From the cell containing the given text, extract its center point as (X, Y) coordinate. 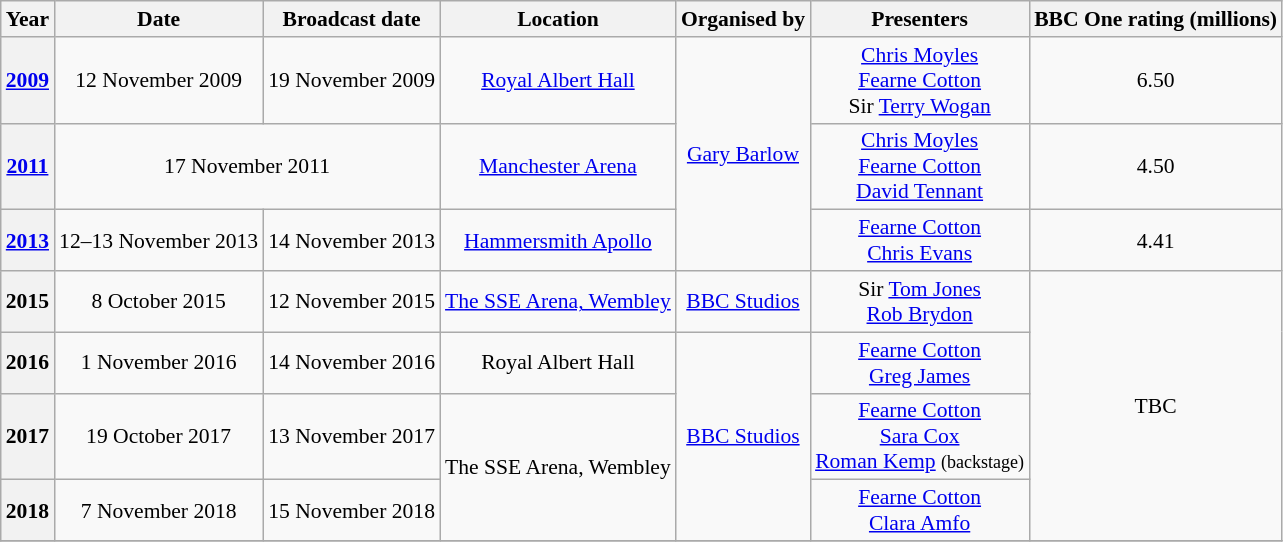
Date (158, 19)
Location (558, 19)
2015 (28, 302)
13 November 2017 (352, 436)
TBC (1156, 406)
Fearne CottonChris Evans (920, 240)
2017 (28, 436)
8 October 2015 (158, 302)
Chris MoylesFearne CottonDavid Tennant (920, 166)
Manchester Arena (558, 166)
2011 (28, 166)
Chris MoylesFearne Cotton Sir Terry Wogan (920, 80)
Year (28, 19)
19 November 2009 (352, 80)
Presenters (920, 19)
Fearne CottonSara CoxRoman Kemp (backstage) (920, 436)
Broadcast date (352, 19)
4.41 (1156, 240)
12 November 2015 (352, 302)
Organised by (743, 19)
7 November 2018 (158, 510)
15 November 2018 (352, 510)
2013 (28, 240)
1 November 2016 (158, 362)
12–13 November 2013 (158, 240)
Gary Barlow (743, 154)
2018 (28, 510)
Hammersmith Apollo (558, 240)
4.50 (1156, 166)
Sir Tom JonesRob Brydon (920, 302)
Fearne CottonGreg James (920, 362)
14 November 2016 (352, 362)
Fearne CottonClara Amfo (920, 510)
BBC One rating (millions) (1156, 19)
6.50 (1156, 80)
2016 (28, 362)
19 October 2017 (158, 436)
17 November 2011 (247, 166)
12 November 2009 (158, 80)
2009 (28, 80)
14 November 2013 (352, 240)
